Determine the [x, y] coordinate at the center of the cell enclosing the given text.  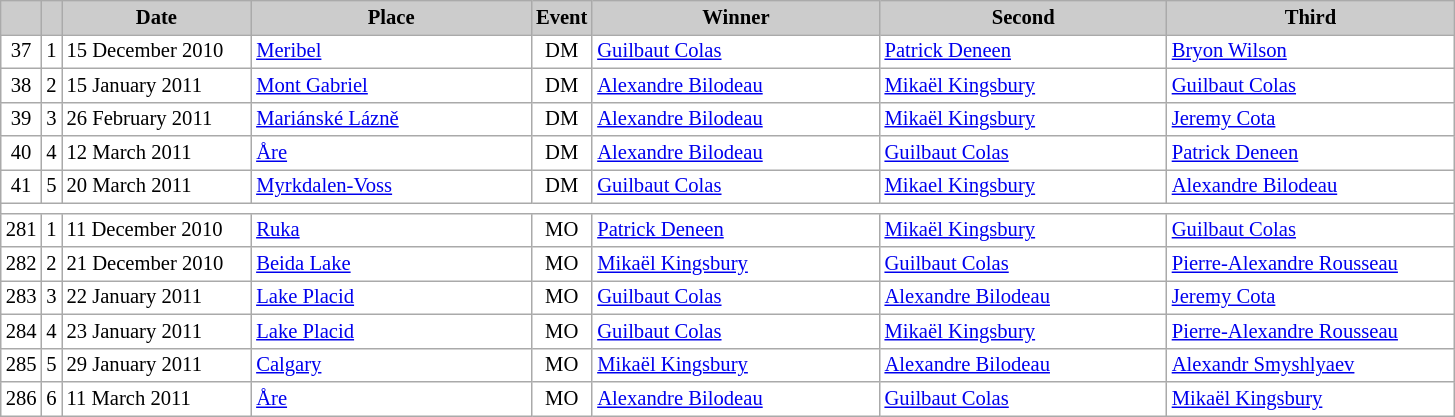
15 January 2011 [157, 85]
Winner [736, 17]
283 [22, 297]
Meribel [391, 51]
Myrkdalen-Voss [391, 186]
Alexandr Smyshlyaev [1310, 365]
284 [22, 331]
20 March 2011 [157, 186]
Event [562, 17]
Mariánské Lázně [391, 119]
22 January 2011 [157, 297]
40 [22, 153]
Mont Gabriel [391, 85]
11 March 2011 [157, 399]
39 [22, 119]
286 [22, 399]
Bryon Wilson [1310, 51]
281 [22, 230]
11 December 2010 [157, 230]
Mikael Kingsbury [1024, 186]
15 December 2010 [157, 51]
41 [22, 186]
21 December 2010 [157, 263]
37 [22, 51]
Calgary [391, 365]
Third [1310, 17]
285 [22, 365]
38 [22, 85]
6 [51, 399]
12 March 2011 [157, 153]
23 January 2011 [157, 331]
Date [157, 17]
26 February 2011 [157, 119]
Second [1024, 17]
282 [22, 263]
29 January 2011 [157, 365]
Beida Lake [391, 263]
Ruka [391, 230]
Place [391, 17]
